From the cell containing the given text, extract its center point as (X, Y) coordinate. 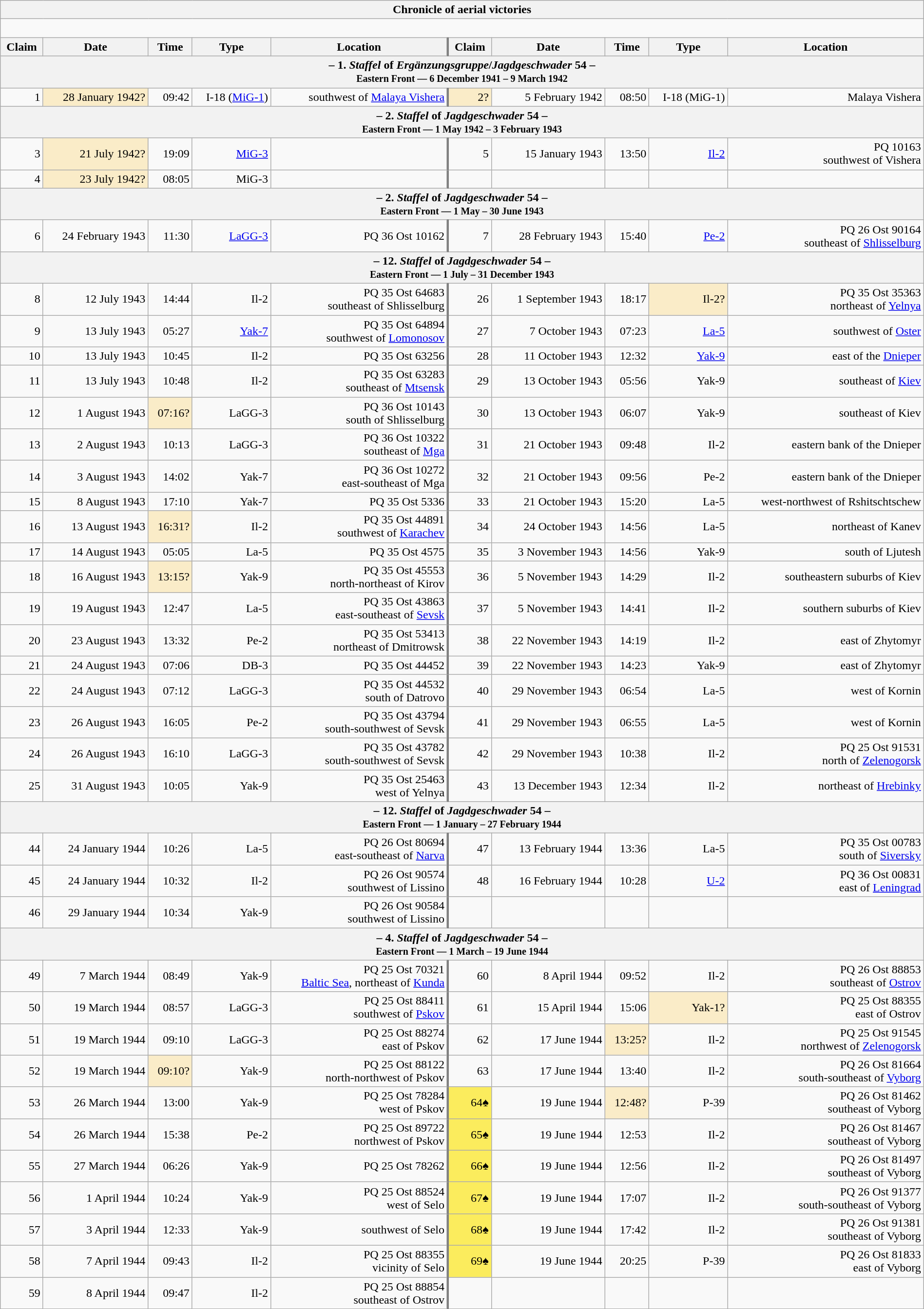
PQ 25 Ost 70321Baltic Sea, northeast of Kunda (359, 976)
64♠ (470, 1102)
09:47 (171, 1292)
14:02 (171, 477)
PQ 36 Ost 10322 southeast of Mga (359, 444)
16:31? (171, 526)
51 (21, 1039)
66♠ (470, 1166)
67♠ (470, 1198)
59 (21, 1292)
– 12. Staffel of Jagdgeschwader 54 –Eastern Front — 1 January – 27 February 1944 (462, 818)
3 August 1943 (96, 477)
13:32 (171, 640)
14:41 (627, 608)
3 (21, 154)
27 March 1944 (96, 1166)
24 October 1943 (548, 526)
48 (470, 881)
14:23 (627, 665)
PQ 26 Ost 90584 southwest of Lissino (359, 912)
13:50 (627, 154)
PQ 35 Ost 43794 south-southwest of Sevsk (359, 722)
PQ 26 Ost 81467 southeast of Vyborg (826, 1135)
15 April 1944 (548, 1008)
54 (21, 1135)
50 (21, 1008)
39 (470, 665)
57 (21, 1229)
Yak-1? (688, 1008)
15:38 (171, 1135)
PQ 25 Ost 91531 north of Zelenogorsk (826, 753)
PQ 10163southwest of Vishera (826, 154)
23 July 1942? (96, 179)
09:56 (627, 477)
17:07 (627, 1198)
40 (470, 690)
PQ 36 Ost 10272 east-southeast of Mga (359, 477)
26 (470, 299)
PQ 36 Ost 00831 east of Leningrad (826, 881)
09:43 (171, 1261)
06:55 (627, 722)
56 (21, 1198)
10:32 (171, 881)
11 (21, 381)
08:57 (171, 1008)
31 August 1943 (96, 786)
PQ 35 Ost 25463 west of Yelnya (359, 786)
southwest of Oster (826, 330)
28 January 1942? (96, 97)
6 (21, 236)
– 4. Staffel of Jagdgeschwader 54 –Eastern Front — 1 March – 19 June 1944 (462, 944)
7 October 1943 (548, 330)
PQ 35 Ost 45553 north-northeast of Kirov (359, 577)
68♠ (470, 1229)
7 (470, 236)
PQ 35 Ost 4575 (359, 552)
49 (21, 976)
15:20 (627, 501)
PQ 26 Ost 91377 south-southeast of Vyborg (826, 1198)
PQ 35 Ost 43782 south-southwest of Sevsk (359, 753)
16 (21, 526)
PQ 25 Ost 91545 northwest of Zelenogorsk (826, 1039)
09:42 (171, 97)
16:10 (171, 753)
24 February 1943 (96, 236)
PQ 26 Ost 90574 southwest of Lissino (359, 881)
06:26 (171, 1166)
18:17 (627, 299)
PQ 25 Ost 88355vicinity of Selo (359, 1261)
PQ 25 Ost 88524 west of Selo (359, 1198)
U-2 (688, 881)
12:56 (627, 1166)
52 (21, 1071)
12:48? (627, 1102)
15:40 (627, 236)
PQ 25 Ost 78262 (359, 1166)
05:05 (171, 552)
34 (470, 526)
13:15? (171, 577)
PQ 26 Ost 81833 east of Vyborg (826, 1261)
07:12 (171, 690)
PQ 35 Ost 44891 southwest of Karachev (359, 526)
53 (21, 1102)
16 August 1943 (96, 577)
PQ 26 Ost 80694 east-southeast of Narva (359, 849)
1 September 1943 (548, 299)
PQ 26 Ost 81497 southeast of Vyborg (826, 1166)
35 (470, 552)
PQ 35 Ost 44452 (359, 665)
05:27 (171, 330)
09:52 (627, 976)
43 (470, 786)
08:50 (627, 97)
9 (21, 330)
10:26 (171, 849)
PQ 35 Ost 35363 northeast of Yelnya (826, 299)
10:38 (627, 753)
– 12. Staffel of Jagdgeschwader 54 –Eastern Front — 1 July – 31 December 1943 (462, 267)
20 (21, 640)
21 July 1942? (96, 154)
southern suburbs of Kiev (826, 608)
13:25? (627, 1039)
10:13 (171, 444)
southeastern suburbs of Kiev (826, 577)
09:10? (171, 1071)
5 (470, 154)
33 (470, 501)
17:42 (627, 1229)
PQ 35 Ost 43863 east-southeast of Sevsk (359, 608)
62 (470, 1039)
12 July 1943 (96, 299)
28 February 1943 (548, 236)
25 (21, 786)
07:16? (171, 413)
45 (21, 881)
06:07 (627, 413)
05:56 (627, 381)
63 (470, 1071)
36 (470, 577)
5 February 1942 (548, 97)
07:23 (627, 330)
10:24 (171, 1198)
38 (470, 640)
47 (470, 849)
1 (21, 97)
PQ 26 Ost 81462 southeast of Vyborg (826, 1102)
58 (21, 1261)
19 August 1943 (96, 608)
PQ 35 Ost 5336 (359, 501)
14 August 1943 (96, 552)
PQ 35 Ost 53413 northeast of Dmitrowsk (359, 640)
61 (470, 1008)
29 (470, 381)
24 (21, 753)
13:00 (171, 1102)
10:48 (171, 381)
13 (21, 444)
northeast of Kanev (826, 526)
PQ 35 Ost 64894 southwest of Lomonosov (359, 330)
PQ 25 Ost 88411 southwest of Pskov (359, 1008)
PQ 25 Ost 88274 east of Pskov (359, 1039)
12:47 (171, 608)
PQ 26 Ost 91381 southeast of Vyborg (826, 1229)
PQ 35 Ost 00783 south of Siversky (826, 849)
09:10 (171, 1039)
Chronicle of aerial victories (462, 10)
PQ 25 Ost 89722 northwest of Pskov (359, 1135)
PQ 35 Ost 63283 southeast of Mtsensk (359, 381)
DB-3 (231, 665)
18 (21, 577)
PQ 35 Ost 44532 south of Datrovo (359, 690)
55 (21, 1166)
2? (470, 97)
2 August 1943 (96, 444)
15 (21, 501)
PQ 36 Ost 10162 (359, 236)
10:05 (171, 786)
10:28 (627, 881)
20:25 (627, 1261)
42 (470, 753)
10:45 (171, 356)
southwest of Selo (359, 1229)
19 (21, 608)
3 November 1943 (548, 552)
13 August 1943 (96, 526)
08:05 (171, 179)
31 (470, 444)
– 2. Staffel of Jagdgeschwader 54 –Eastern Front — 1 May – 30 June 1943 (462, 204)
19:09 (171, 154)
06:54 (627, 690)
14:19 (627, 640)
21 (21, 665)
13:40 (627, 1071)
08:49 (171, 976)
PQ 25 Ost 88355east of Ostrov (826, 1008)
4 (21, 179)
14:44 (171, 299)
29 January 1944 (96, 912)
7 March 1944 (96, 976)
37 (470, 608)
41 (470, 722)
– 1. Staffel of Ergänzungsgruppe/Jagdgeschwader 54 –Eastern Front — 6 December 1941 – 9 March 1942 (462, 72)
46 (21, 912)
PQ 35 Ost 63256 (359, 356)
16:05 (171, 722)
12 (21, 413)
PQ 35 Ost 64683southeast of Shlisselburg (359, 299)
44 (21, 849)
17 (21, 552)
northeast of Hrebinky (826, 786)
14:29 (627, 577)
– 2. Staffel of Jagdgeschwader 54 –Eastern Front — 1 May 1942 – 3 February 1943 (462, 122)
PQ 26 Ost 90164southeast of Shlisselburg (826, 236)
07:06 (171, 665)
8 (21, 299)
south of Ljutesh (826, 552)
12:32 (627, 356)
32 (470, 477)
65♠ (470, 1135)
10:34 (171, 912)
28 (470, 356)
7 April 1944 (96, 1261)
11 October 1943 (548, 356)
Malaya Vishera (826, 97)
3 April 1944 (96, 1229)
12:34 (627, 786)
23 August 1943 (96, 640)
30 (470, 413)
PQ 25 Ost 88122 north-northwest of Pskov (359, 1071)
west-northwest of Rshitschtschew (826, 501)
1 August 1943 (96, 413)
60 (470, 976)
1 April 1944 (96, 1198)
PQ 36 Ost 10143south of Shlisselburg (359, 413)
southwest of Malaya Vishera (359, 97)
13:36 (627, 849)
69♠ (470, 1261)
15:06 (627, 1008)
PQ 25 Ost 88854 southeast of Ostrov (359, 1292)
22 (21, 690)
Il-2? (688, 299)
PQ 25 Ost 78284 west of Pskov (359, 1102)
11:30 (171, 236)
13 December 1943 (548, 786)
16 February 1944 (548, 881)
10 (21, 356)
PQ 26 Ost 88853 southeast of Ostrov (826, 976)
15 January 1943 (548, 154)
13 February 1944 (548, 849)
12:53 (627, 1135)
27 (470, 330)
east of the Dnieper (826, 356)
14 (21, 477)
09:48 (627, 444)
12:33 (171, 1229)
23 (21, 722)
8 August 1943 (96, 501)
PQ 26 Ost 81664 south-southeast of Vyborg (826, 1071)
17:10 (171, 501)
